Return the [x, y] coordinate for the center point of the cell that contains the specified text.  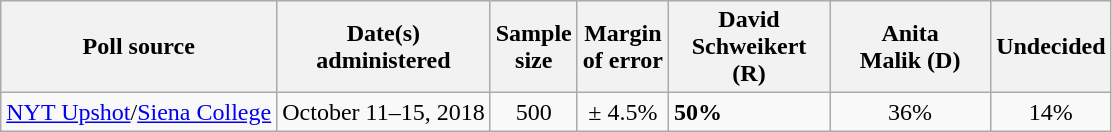
500 [534, 112]
14% [1051, 112]
± 4.5% [622, 112]
AnitaMalik (D) [910, 47]
NYT Upshot/Siena College [139, 112]
50% [748, 112]
DavidSchweikert (R) [748, 47]
Poll source [139, 47]
October 11–15, 2018 [384, 112]
Date(s)administered [384, 47]
Samplesize [534, 47]
Undecided [1051, 47]
36% [910, 112]
Marginof error [622, 47]
